From the cell containing the given text, extract its center point as (x, y) coordinate. 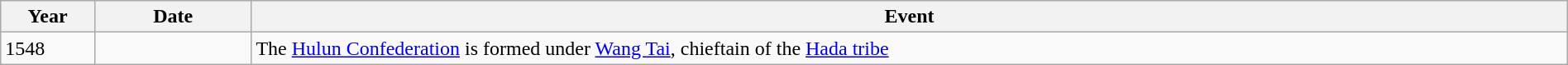
The Hulun Confederation is formed under Wang Tai, chieftain of the Hada tribe (910, 48)
Year (48, 17)
Event (910, 17)
1548 (48, 48)
Date (172, 17)
